Return [x, y] of the center of cell containing provided text 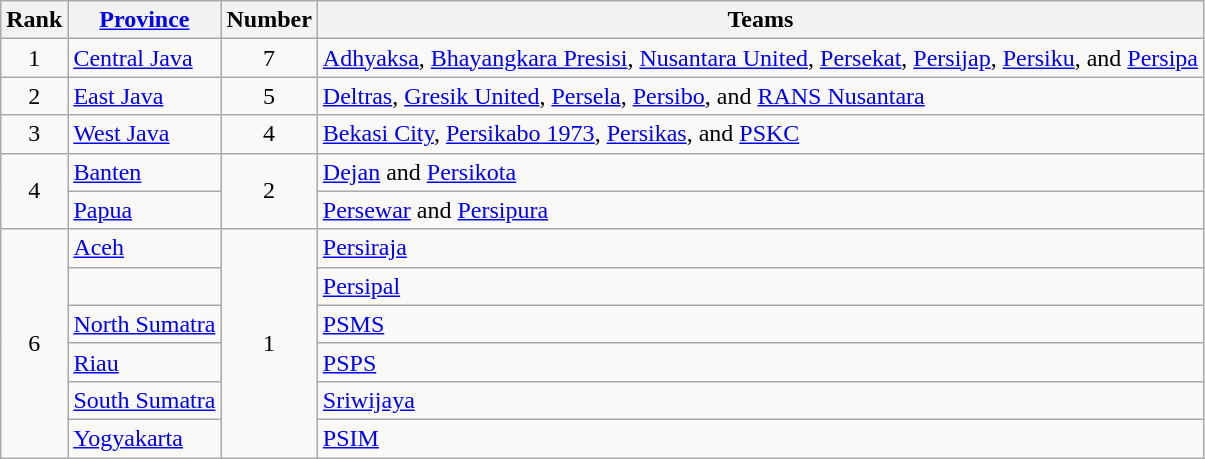
Aceh [144, 248]
Banten [144, 172]
PSMS [760, 324]
Persipal [760, 286]
East Java [144, 96]
South Sumatra [144, 400]
PSIM [760, 438]
Persiraja [760, 248]
7 [269, 58]
Persewar and Persipura [760, 210]
5 [269, 96]
Riau [144, 362]
West Java [144, 134]
6 [34, 343]
Number [269, 20]
Bekasi City, Persikabo 1973, Persikas, and PSKC [760, 134]
3 [34, 134]
Deltras, Gresik United, Persela, Persibo, and RANS Nusantara [760, 96]
Teams [760, 20]
Yogyakarta [144, 438]
Central Java [144, 58]
Rank [34, 20]
Adhyaksa, Bhayangkara Presisi, Nusantara United, Persekat, Persijap, Persiku, and Persipa [760, 58]
PSPS [760, 362]
Papua [144, 210]
Province [144, 20]
Dejan and Persikota [760, 172]
North Sumatra [144, 324]
Sriwijaya [760, 400]
